Locate the cell with the specified text and output its [x, y] center coordinate. 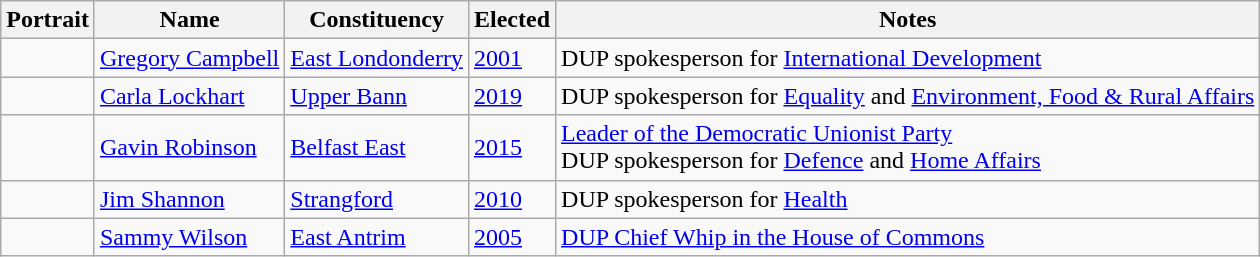
Leader of the Democratic Unionist PartyDUP spokesperson for Defence and Home Affairs [908, 148]
2015 [512, 148]
DUP Chief Whip in the House of Commons [908, 237]
Upper Bann [377, 96]
DUP spokesperson for International Development [908, 58]
Strangford [377, 199]
Carla Lockhart [189, 96]
East Antrim [377, 237]
2010 [512, 199]
Gregory Campbell [189, 58]
Portrait [48, 20]
Gavin Robinson [189, 148]
East Londonderry [377, 58]
2005 [512, 237]
Name [189, 20]
Elected [512, 20]
Constituency [377, 20]
2001 [512, 58]
Belfast East [377, 148]
Notes [908, 20]
Sammy Wilson [189, 237]
2019 [512, 96]
DUP spokesperson for Equality and Environment, Food & Rural Affairs [908, 96]
DUP spokesperson for Health [908, 199]
Jim Shannon [189, 199]
